Scan for the cell matching the given text and deliver its (X, Y) coordinate at center. 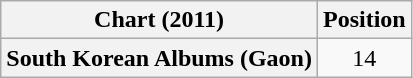
Chart (2011) (160, 20)
Position (364, 20)
14 (364, 58)
South Korean Albums (Gaon) (160, 58)
